For the text-containing cell, return its midpoint in [X, Y] coordinate format. 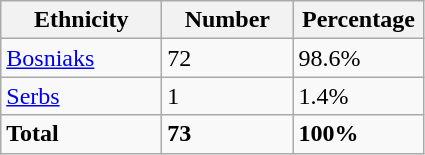
Number [228, 20]
98.6% [358, 58]
1 [228, 96]
Total [82, 134]
Bosniaks [82, 58]
Serbs [82, 96]
73 [228, 134]
1.4% [358, 96]
100% [358, 134]
Ethnicity [82, 20]
Percentage [358, 20]
72 [228, 58]
